For the text-containing cell, return its midpoint in [X, Y] coordinate format. 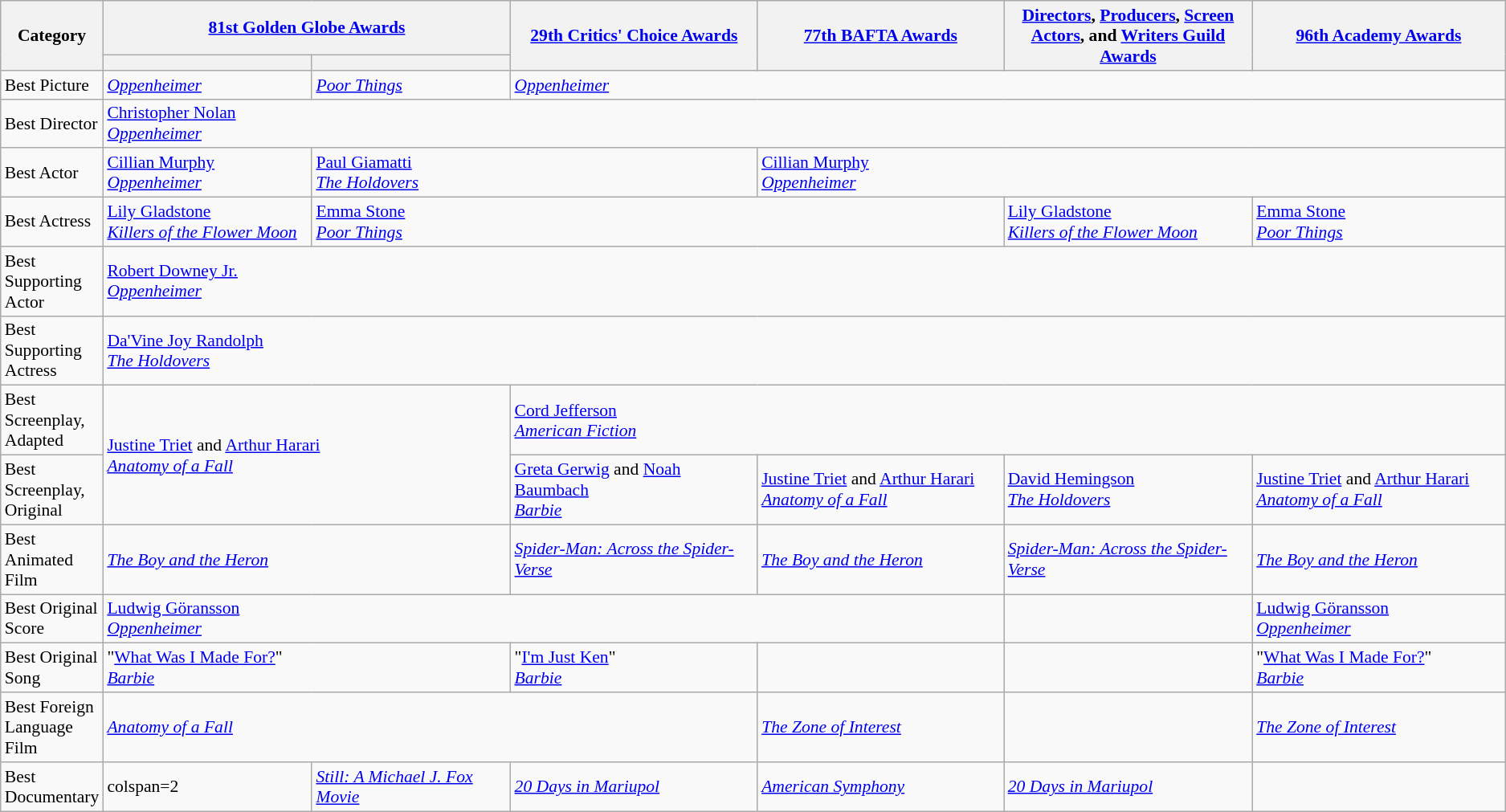
29th Critics' Choice Awards [635, 35]
81st Golden Globe Awards [307, 27]
Robert Downey Jr.Oppenheimer [803, 281]
Best Actress [52, 222]
Poor Things [411, 85]
American Symphony [880, 787]
Greta Gerwig and Noah BaumbachBarbie [635, 490]
Still: A Michael J. Fox Movie [411, 787]
96th Academy Awards [1378, 35]
David HemingsonThe Holdovers [1128, 490]
Directors, Producers, Screen Actors, and Writers Guild Awards [1128, 35]
Best Original Score [52, 618]
Best Original Song [52, 668]
Best Actor [52, 173]
Anatomy of a Fall [431, 728]
Christopher NolanOppenheimer [803, 124]
Cord JeffersonAmerican Fiction [1008, 421]
Best Picture [52, 85]
Best Animated Film [52, 559]
Paul GiamattiThe Holdovers [535, 173]
colspan=2 [207, 787]
"I'm Just Ken" Barbie [635, 668]
Best Documentary [52, 787]
Category [52, 35]
Best Screenplay, Original [52, 490]
Best Supporting Actor [52, 281]
Best Director [52, 124]
Best Supporting Actress [52, 350]
Best Foreign Language Film [52, 728]
Da'Vine Joy RandolphThe Holdovers [803, 350]
Best Screenplay, Adapted [52, 421]
77th BAFTA Awards [880, 35]
